Provide the (X, Y) coordinate of the cell's center where the given text is located.  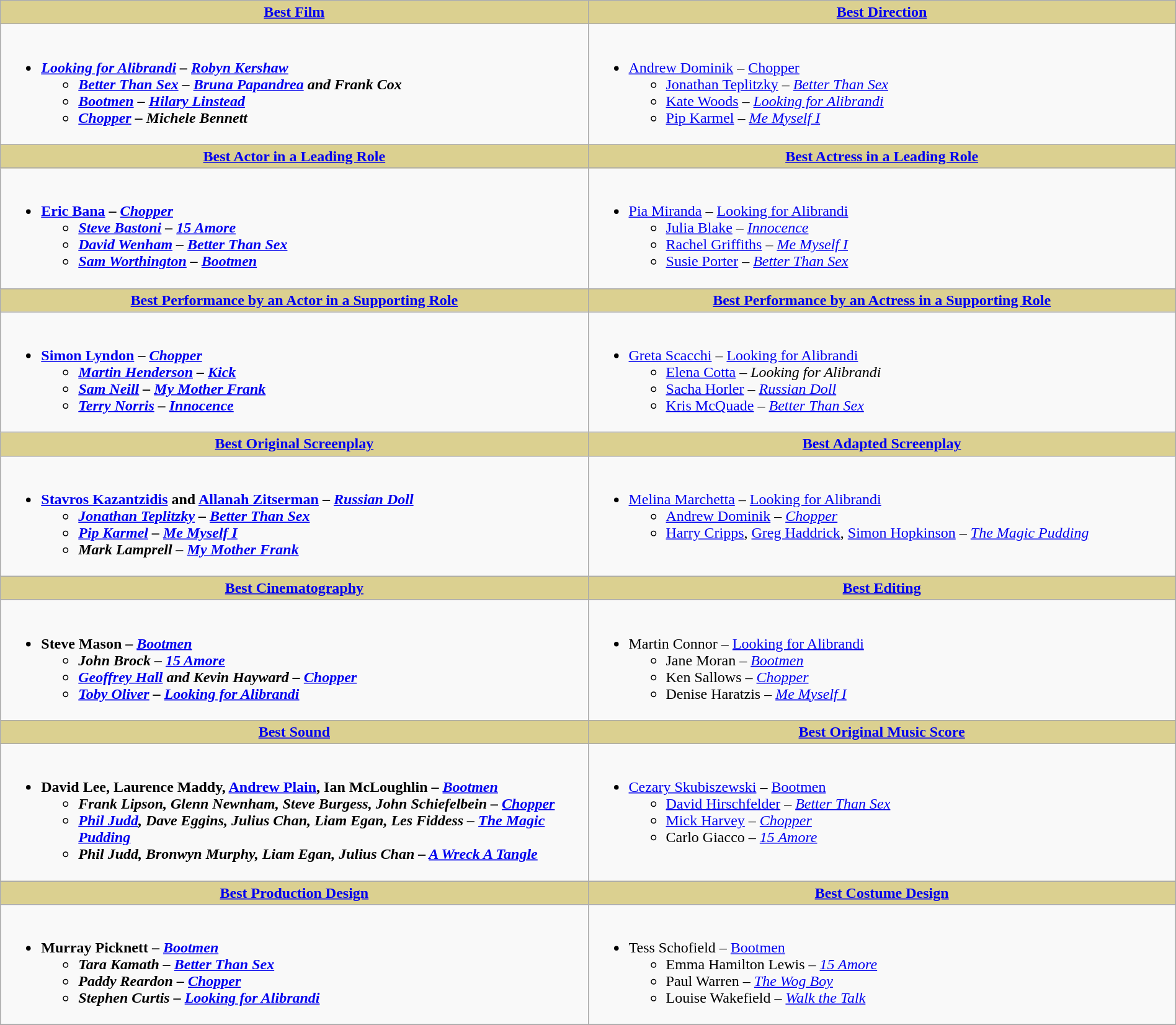
Pia Miranda – Looking for AlibrandiJulia Blake – InnocenceRachel Griffiths – Me Myself ISusie Porter – Better Than Sex (882, 228)
Best Performance by an Actress in a Supporting Role (882, 300)
Melina Marchetta – Looking for AlibrandiAndrew Dominik – ChopperHarry Cripps, Greg Haddrick, Simon Hopkinson – The Magic Pudding (882, 516)
Best Film (294, 12)
Best Production Design (294, 892)
Best Cinematography (294, 588)
Looking for Alibrandi – Robyn KershawBetter Than Sex – Bruna Papandrea and Frank CoxBootmen – Hilary LinsteadChopper – Michele Bennett (294, 84)
Best Actor in a Leading Role (294, 156)
Cezary Skubiszewski – BootmenDavid Hirschfelder – Better Than SexMick Harvey – ChopperCarlo Giacco – 15 Amore (882, 812)
Steve Mason – BootmenJohn Brock – 15 AmoreGeoffrey Hall and Kevin Hayward – ChopperToby Oliver – Looking for Alibrandi (294, 660)
Best Performance by an Actor in a Supporting Role (294, 300)
Martin Connor – Looking for AlibrandiJane Moran – BootmenKen Sallows – ChopperDenise Haratzis – Me Myself I (882, 660)
Best Original Music Score (882, 732)
Eric Bana – ChopperSteve Bastoni – 15 AmoreDavid Wenham – Better Than SexSam Worthington – Bootmen (294, 228)
Stavros Kazantzidis and Allanah Zitserman – Russian DollJonathan Teplitzky – Better Than SexPip Karmel – Me Myself IMark Lamprell – My Mother Frank (294, 516)
Greta Scacchi – Looking for AlibrandiElena Cotta – Looking for AlibrandiSacha Horler – Russian DollKris McQuade – Better Than Sex (882, 372)
Tess Schofield – BootmenEmma Hamilton Lewis – 15 AmorePaul Warren – The Wog BoyLouise Wakefield – Walk the Talk (882, 965)
Best Original Screenplay (294, 444)
Simon Lyndon – ChopperMartin Henderson – KickSam Neill – My Mother FrankTerry Norris – Innocence (294, 372)
Best Costume Design (882, 892)
Best Adapted Screenplay (882, 444)
Best Actress in a Leading Role (882, 156)
Andrew Dominik – ChopperJonathan Teplitzky – Better Than SexKate Woods – Looking for AlibrandiPip Karmel – Me Myself I (882, 84)
Best Direction (882, 12)
Murray Picknett – BootmenTara Kamath – Better Than SexPaddy Reardon – ChopperStephen Curtis – Looking for Alibrandi (294, 965)
Best Sound (294, 732)
Best Editing (882, 588)
